Return (x, y) of the center of cell containing provided text 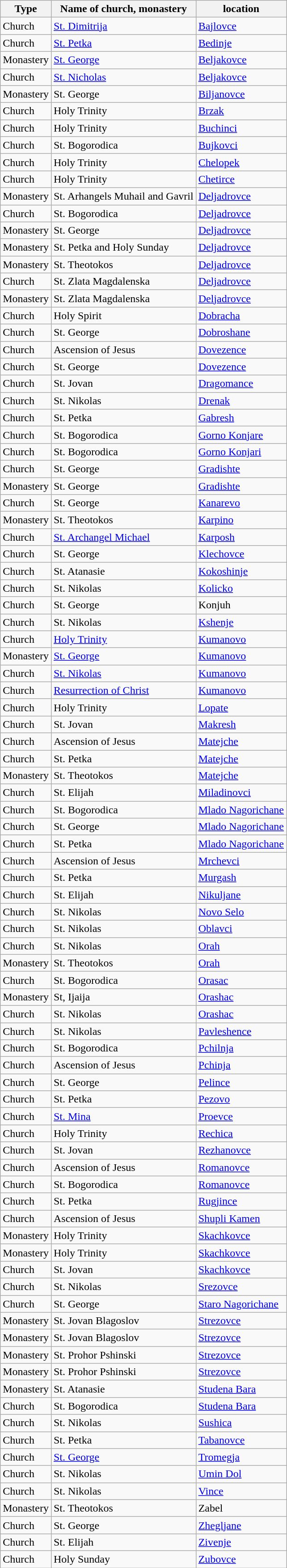
Pelince (241, 1082)
Brzak (241, 111)
Karpino (241, 520)
Dobracha (241, 316)
Lopate (241, 707)
Chetirce (241, 179)
Srezovce (241, 1286)
Murgash (241, 878)
Pezovo (241, 1099)
location (241, 9)
Kolicko (241, 588)
Zhegljane (241, 1525)
Name of church, monastery (123, 9)
Zivenje (241, 1542)
Gabresh (241, 418)
Oblavci (241, 929)
Rechica (241, 1133)
Dragomance (241, 384)
Konjuh (241, 605)
Makresh (241, 724)
Biljanovce (241, 94)
Resurrection of Christ (123, 690)
Kanarevo (241, 503)
Nikuljane (241, 895)
Tabanovce (241, 1440)
Buchinci (241, 128)
Bajlovce (241, 26)
Staro Nagorichane (241, 1304)
Kokoshinje (241, 571)
Shupli Kamen (241, 1218)
Pavleshence (241, 1031)
St. Mina (123, 1116)
Rugjince (241, 1201)
Holy Sunday (123, 1559)
Zubovce (241, 1559)
St. Arhangels Muhail and Gavril (123, 196)
Holy Spirit (123, 316)
Sushica (241, 1423)
Klechovce (241, 554)
Miladinovci (241, 793)
St, Ijaija (123, 997)
Pchilnja (241, 1048)
Tromegja (241, 1457)
St. Nicholas (123, 77)
St. Dimitrija (123, 26)
Zabel (241, 1508)
Bujkovci (241, 145)
Pchinja (241, 1065)
Gorno Konjare (241, 435)
Orasac (241, 980)
Gorno Konjari (241, 452)
Rezhanovce (241, 1150)
St. Petka and Holy Sunday (123, 248)
Chelopek (241, 162)
Novo Selo (241, 912)
Kshenje (241, 622)
St. Archangel Michael (123, 537)
Proevce (241, 1116)
Mrchevci (241, 861)
Karposh (241, 537)
Drenak (241, 401)
Dobroshane (241, 333)
Vince (241, 1491)
Umin Dol (241, 1474)
Type (26, 9)
Bedinje (241, 43)
